Scan for the cell matching the given text and deliver its (X, Y) coordinate at center. 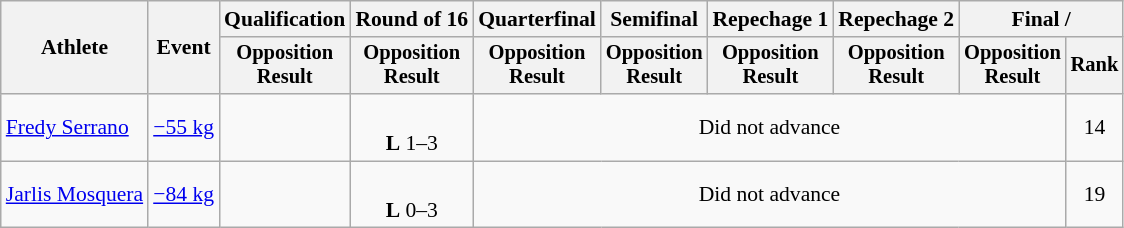
Quarterfinal (537, 19)
L 1–3 (412, 128)
14 (1095, 128)
Athlete (74, 48)
Rank (1095, 66)
Fredy Serrano (74, 128)
Qualification (284, 19)
Repechage 1 (770, 19)
Repechage 2 (896, 19)
Jarlis Mosquera (74, 194)
Round of 16 (412, 19)
−84 kg (184, 194)
L 0–3 (412, 194)
19 (1095, 194)
−55 kg (184, 128)
Semifinal (654, 19)
Event (184, 48)
Final / (1041, 19)
